Search for the cell housing the specified text and yield its (X, Y) center coordinate. 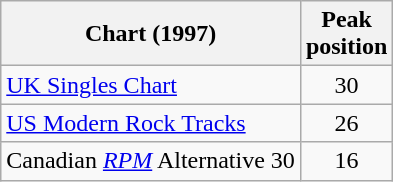
30 (346, 85)
Canadian RPM Alternative 30 (151, 161)
Chart (1997) (151, 34)
US Modern Rock Tracks (151, 123)
26 (346, 123)
Peakposition (346, 34)
16 (346, 161)
UK Singles Chart (151, 85)
